Scan for the cell matching the given text and deliver its [x, y] coordinate at center. 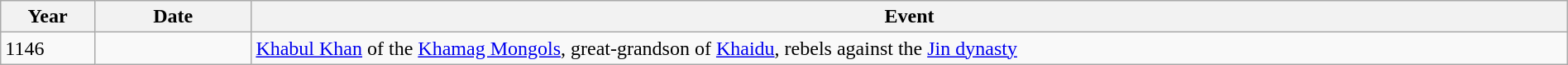
Event [910, 17]
Khabul Khan of the Khamag Mongols, great-grandson of Khaidu, rebels against the Jin dynasty [910, 48]
1146 [48, 48]
Year [48, 17]
Date [172, 17]
